Detect which cell encompasses the target text, then output its (X, Y) center coordinate. 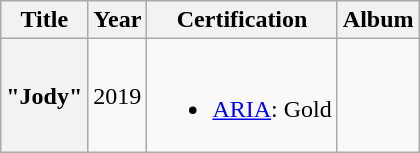
Title (44, 20)
"Jody" (44, 96)
Certification (242, 20)
ARIA: Gold (242, 96)
Year (118, 20)
2019 (118, 96)
Album (378, 20)
